Pinpoint the cell where the given text exists, returning its (x, y) midpoint coordinate. 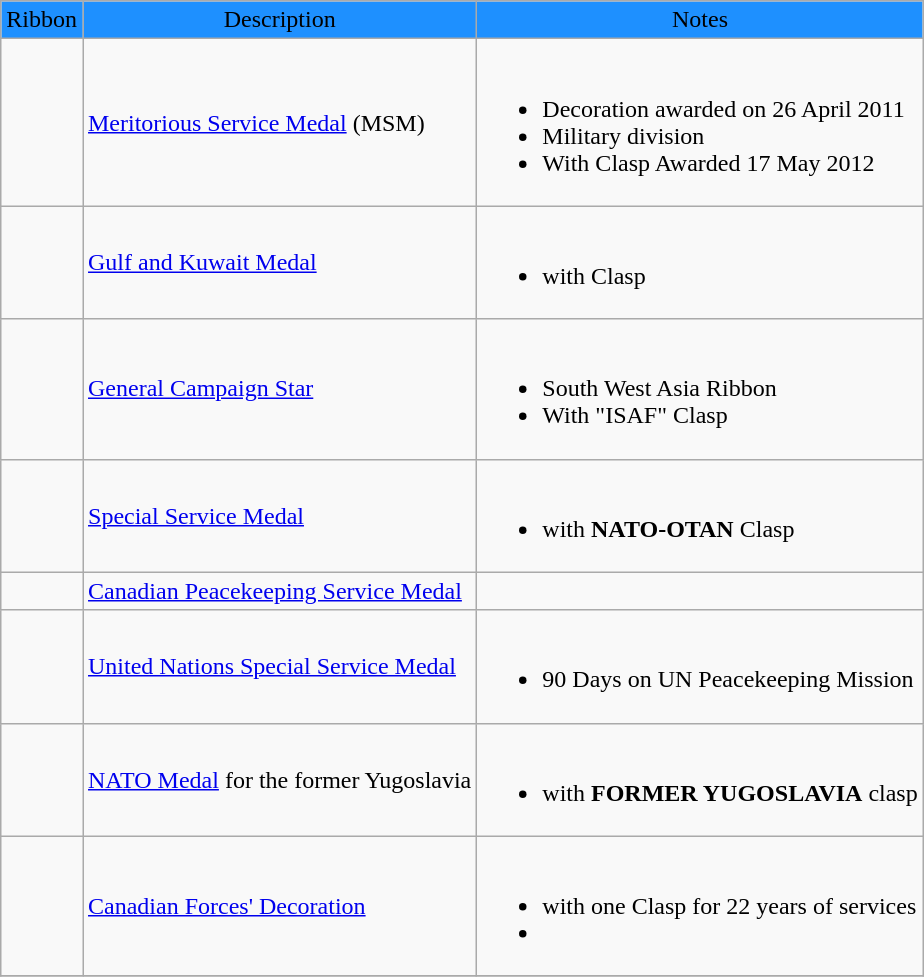
Gulf and Kuwait Medal (279, 262)
Ribbon (42, 20)
General Campaign Star (279, 389)
Special Service Medal (279, 516)
Notes (700, 20)
with FORMER YUGOSLAVIA clasp (700, 780)
South West Asia RibbonWith "ISAF" Clasp (700, 389)
NATO Medal for the former Yugoslavia (279, 780)
with NATO-OTAN Clasp (700, 516)
with one Clasp for 22 years of services (700, 906)
Decoration awarded on 26 April 2011Military divisionWith Clasp Awarded 17 May 2012 (700, 122)
90 Days on UN Peacekeeping Mission (700, 666)
United Nations Special Service Medal (279, 666)
with Clasp (700, 262)
Canadian Peacekeeping Service Medal (279, 591)
Meritorious Service Medal (MSM) (279, 122)
Description (279, 20)
Canadian Forces' Decoration (279, 906)
